Output the (X, Y) coordinate of the center of the cell containing the given text.  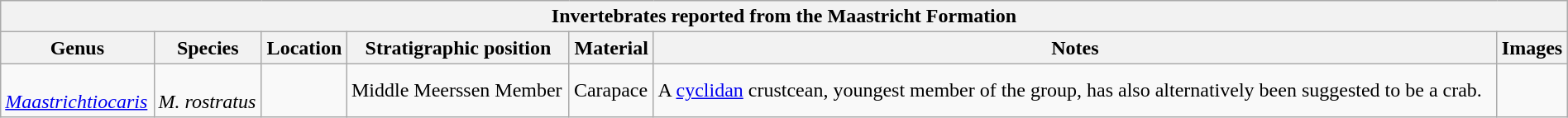
Carapace (611, 91)
Invertebrates reported from the Maastricht Formation (784, 17)
Middle Meerssen Member (458, 91)
Location (304, 48)
M. rostratus (208, 91)
Material (611, 48)
Maastrichtiocaris (78, 91)
Images (1532, 48)
Notes (1075, 48)
A cyclidan crustcean, youngest member of the group, has also alternatively been suggested to be a crab. (1075, 91)
Stratigraphic position (458, 48)
Species (208, 48)
Genus (78, 48)
